Extract the [x, y] coordinate from the center of the cell holding the provided text.  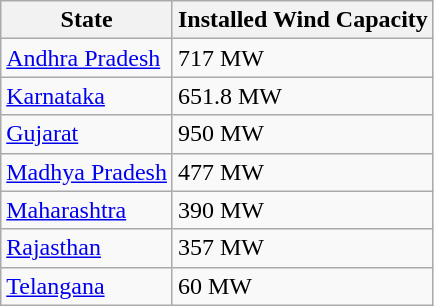
950 MW [302, 134]
Andhra Pradesh [87, 58]
State [87, 20]
357 MW [302, 248]
Gujarat [87, 134]
Maharashtra [87, 210]
Karnataka [87, 96]
Installed Wind Capacity [302, 20]
Madhya Pradesh [87, 172]
60 MW [302, 286]
Telangana [87, 286]
390 MW [302, 210]
651.8 MW [302, 96]
477 MW [302, 172]
717 MW [302, 58]
Rajasthan [87, 248]
